Detect which cell encompasses the target text, then output its [X, Y] center coordinate. 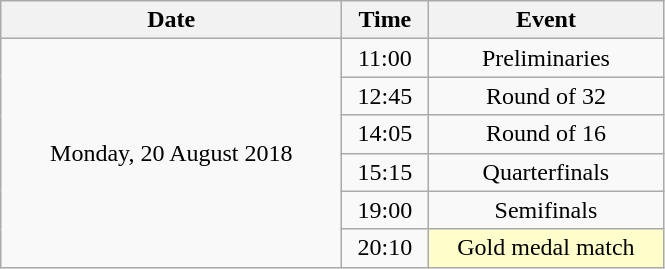
Quarterfinals [546, 172]
11:00 [385, 58]
15:15 [385, 172]
Preliminaries [546, 58]
Round of 16 [546, 134]
Event [546, 20]
Semifinals [546, 210]
12:45 [385, 96]
Round of 32 [546, 96]
Date [172, 20]
14:05 [385, 134]
Gold medal match [546, 248]
20:10 [385, 248]
Monday, 20 August 2018 [172, 153]
19:00 [385, 210]
Time [385, 20]
